Determine the [x, y] coordinate at the center of the cell enclosing the given text.  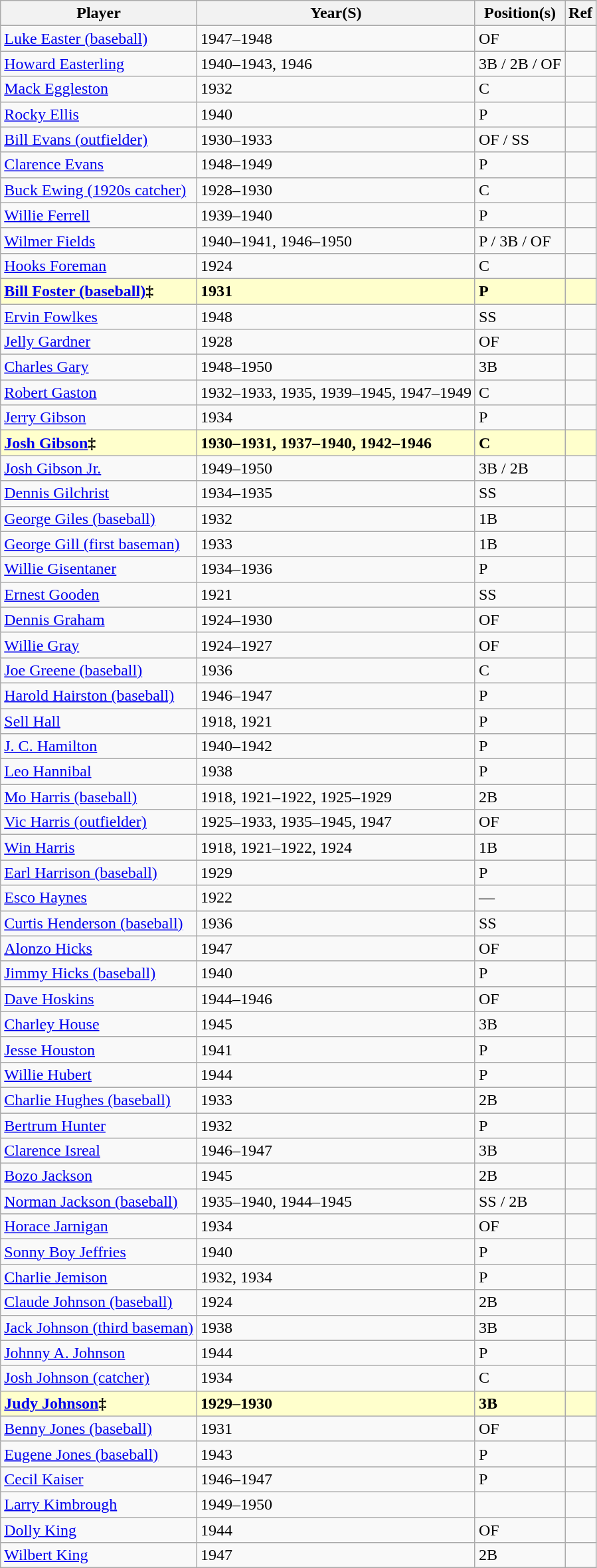
Horace Jarnigan [99, 1227]
Hooks Foreman [99, 266]
George Gill (first baseman) [99, 544]
Ernest Gooden [99, 594]
1924–1927 [336, 645]
Dolly King [99, 1529]
Jesse Houston [99, 1049]
Leo Hannibal [99, 772]
Ervin Fowlkes [99, 317]
1918, 1921–1922, 1924 [336, 847]
Josh Johnson (catcher) [99, 1378]
Vic Harris (outfielder) [99, 822]
Sonny Boy Jeffries [99, 1252]
3B / 2B / OF [519, 64]
1929–1930 [336, 1403]
Curtis Henderson (baseball) [99, 923]
1948 [336, 317]
Charles Gary [99, 367]
Wilmer Fields [99, 240]
Willie Gisentaner [99, 569]
1934–1936 [336, 569]
Dennis Graham [99, 620]
Earl Harrison (baseball) [99, 873]
1925–1933, 1935–1945, 1947 [336, 822]
Year(S) [336, 13]
Robert Gaston [99, 392]
1934–1935 [336, 493]
1928 [336, 342]
1930–1931, 1937–1940, 1942–1946 [336, 443]
Mack Eggleston [99, 89]
Player [99, 13]
George Giles (baseball) [99, 519]
1921 [336, 594]
Luke Easter (baseball) [99, 39]
Willie Ferrell [99, 215]
Charley House [99, 1024]
Norman Jackson (baseball) [99, 1201]
Benny Jones (baseball) [99, 1429]
Cecil Kaiser [99, 1479]
Joe Greene (baseball) [99, 670]
Jelly Gardner [99, 342]
1940–1942 [336, 746]
Jerry Gibson [99, 418]
— [519, 898]
Alonzo Hicks [99, 948]
Willie Hubert [99, 1075]
Charlie Hughes (baseball) [99, 1100]
1939–1940 [336, 215]
Position(s) [519, 13]
SS / 2B [519, 1201]
Jimmy Hicks (baseball) [99, 974]
1932, 1934 [336, 1277]
Bertrum Hunter [99, 1126]
1932–1933, 1935, 1939–1945, 1947–1949 [336, 392]
Josh Gibson‡ [99, 443]
Charlie Jemison [99, 1277]
1924–1930 [336, 620]
Willie Gray [99, 645]
1948–1950 [336, 367]
Eugene Jones (baseball) [99, 1454]
P / 3B / OF [519, 240]
1922 [336, 898]
Sell Hall [99, 721]
Dennis Gilchrist [99, 493]
Johnny A. Johnson [99, 1353]
Judy Johnson‡ [99, 1403]
Bill Foster (baseball)‡ [99, 291]
Buck Ewing (1920s catcher) [99, 190]
3B / 2B [519, 468]
Bill Evans (outfielder) [99, 139]
1918, 1921–1922, 1925–1929 [336, 797]
Esco Haynes [99, 898]
1918, 1921 [336, 721]
Claude Johnson (baseball) [99, 1302]
1929 [336, 873]
Rocky Ellis [99, 114]
Josh Gibson Jr. [99, 468]
1930–1933 [336, 139]
Larry Kimbrough [99, 1504]
1948–1949 [336, 165]
Clarence Evans [99, 165]
Clarence Isreal [99, 1151]
OF / SS [519, 139]
Harold Hairston (baseball) [99, 695]
1940–1941, 1946–1950 [336, 240]
J. C. Hamilton [99, 746]
1941 [336, 1049]
1928–1930 [336, 190]
Ref [580, 13]
Dave Hoskins [99, 999]
1943 [336, 1454]
Win Harris [99, 847]
Jack Johnson (third baseman) [99, 1328]
1940–1943, 1946 [336, 64]
1947–1948 [336, 39]
1944–1946 [336, 999]
Howard Easterling [99, 64]
1935–1940, 1944–1945 [336, 1201]
Mo Harris (baseball) [99, 797]
Wilbert King [99, 1555]
Bozo Jackson [99, 1176]
